Extract the [x, y] coordinate from the center of the cell holding the provided text.  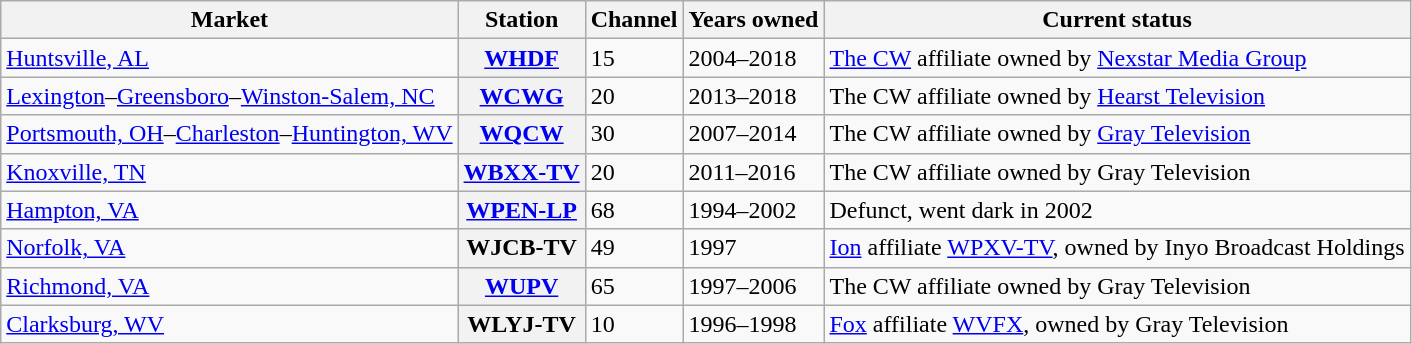
WJCB-TV [522, 248]
Station [522, 20]
2007–2014 [754, 134]
WQCW [522, 134]
WCWG [522, 96]
The CW affiliate owned by Nexstar Media Group [1117, 58]
Current status [1117, 20]
Norfolk, VA [230, 248]
1996–1998 [754, 324]
1997–2006 [754, 286]
Ion affiliate WPXV-TV, owned by Inyo Broadcast Holdings [1117, 248]
Channel [634, 20]
Richmond, VA [230, 286]
15 [634, 58]
Portsmouth, OH–Charleston–Huntington, WV [230, 134]
1994–2002 [754, 210]
2004–2018 [754, 58]
1997 [754, 248]
30 [634, 134]
Fox affiliate WVFX, owned by Gray Television [1117, 324]
Market [230, 20]
Years owned [754, 20]
Clarksburg, WV [230, 324]
Lexington–Greensboro–Winston-Salem, NC [230, 96]
2013–2018 [754, 96]
WUPV [522, 286]
WBXX-TV [522, 172]
Knoxville, TN [230, 172]
68 [634, 210]
2011–2016 [754, 172]
Huntsville, AL [230, 58]
The CW affiliate owned by Hearst Television [1117, 96]
10 [634, 324]
49 [634, 248]
WHDF [522, 58]
65 [634, 286]
WLYJ-TV [522, 324]
WPEN-LP [522, 210]
Hampton, VA [230, 210]
Defunct, went dark in 2002 [1117, 210]
